Pinpoint the cell where the given text exists, returning its (x, y) midpoint coordinate. 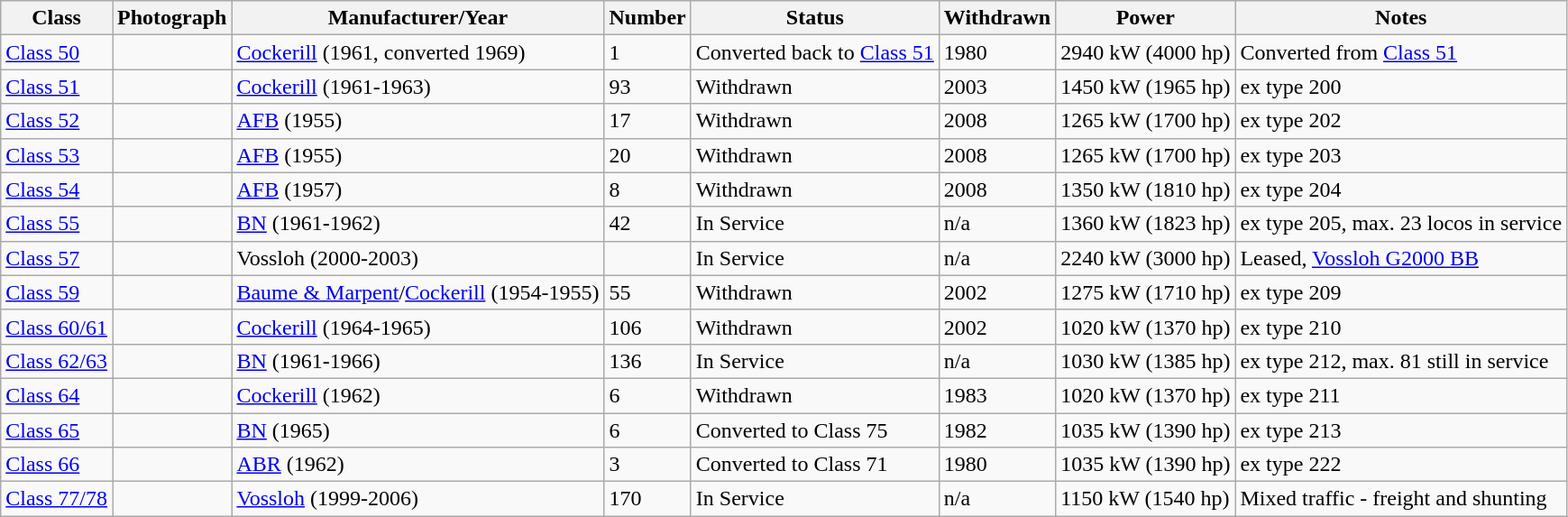
Class 53 (57, 155)
170 (647, 499)
Class 77/78 (57, 499)
Number (647, 18)
Class 65 (57, 430)
Class 59 (57, 292)
1350 kW (1810 hp) (1145, 189)
Class 57 (57, 258)
1275 kW (1710 hp) (1145, 292)
Class 55 (57, 224)
8 (647, 189)
1 (647, 52)
136 (647, 361)
93 (647, 87)
ex type 212, max. 81 still in service (1401, 361)
ex type 205, max. 23 locos in service (1401, 224)
17 (647, 121)
3 (647, 465)
55 (647, 292)
Class 50 (57, 52)
ex type 202 (1401, 121)
ex type 200 (1401, 87)
Converted to Class 75 (815, 430)
ABR (1962) (418, 465)
BN (1961-1966) (418, 361)
Cockerill (1961, converted 1969) (418, 52)
Class 51 (57, 87)
Class 64 (57, 395)
2003 (997, 87)
Converted from Class 51 (1401, 52)
106 (647, 327)
Class 54 (57, 189)
1360 kW (1823 hp) (1145, 224)
Cockerill (1962) (418, 395)
Photograph (171, 18)
Cockerill (1964-1965) (418, 327)
AFB (1957) (418, 189)
Vossloh (2000-2003) (418, 258)
Baume & Marpent/Cockerill (1954-1955) (418, 292)
Power (1145, 18)
ex type 210 (1401, 327)
Class 60/61 (57, 327)
1982 (997, 430)
2940 kW (4000 hp) (1145, 52)
ex type 203 (1401, 155)
Status (815, 18)
Mixed traffic - freight and shunting (1401, 499)
ex type 204 (1401, 189)
ex type 222 (1401, 465)
ex type 209 (1401, 292)
1450 kW (1965 hp) (1145, 87)
Cockerill (1961-1963) (418, 87)
Vossloh (1999-2006) (418, 499)
1983 (997, 395)
2240 kW (3000 hp) (1145, 258)
Converted back to Class 51 (815, 52)
Manufacturer/Year (418, 18)
ex type 211 (1401, 395)
Class 52 (57, 121)
1150 kW (1540 hp) (1145, 499)
BN (1961-1962) (418, 224)
Leased, Vossloh G2000 BB (1401, 258)
42 (647, 224)
Converted to Class 71 (815, 465)
Class 62/63 (57, 361)
Notes (1401, 18)
BN (1965) (418, 430)
20 (647, 155)
Class 66 (57, 465)
ex type 213 (1401, 430)
1030 kW (1385 hp) (1145, 361)
Class (57, 18)
